Provide the [X, Y] coordinate of the cell's center where the given text is located.  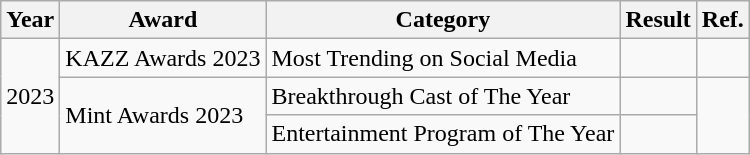
Award [163, 20]
Category [443, 20]
Result [658, 20]
KAZZ Awards 2023 [163, 58]
Year [30, 20]
Breakthrough Cast of The Year [443, 96]
2023 [30, 96]
Ref. [722, 20]
Mint Awards 2023 [163, 115]
Entertainment Program of The Year [443, 134]
Most Trending on Social Media [443, 58]
